Return (x, y) of the center of cell containing provided text 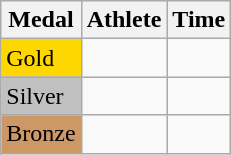
Silver (41, 96)
Bronze (41, 134)
Medal (41, 20)
Gold (41, 58)
Time (199, 20)
Athlete (124, 20)
